Capture the cell that displays the provided text and extract its [x, y] central coordinate. 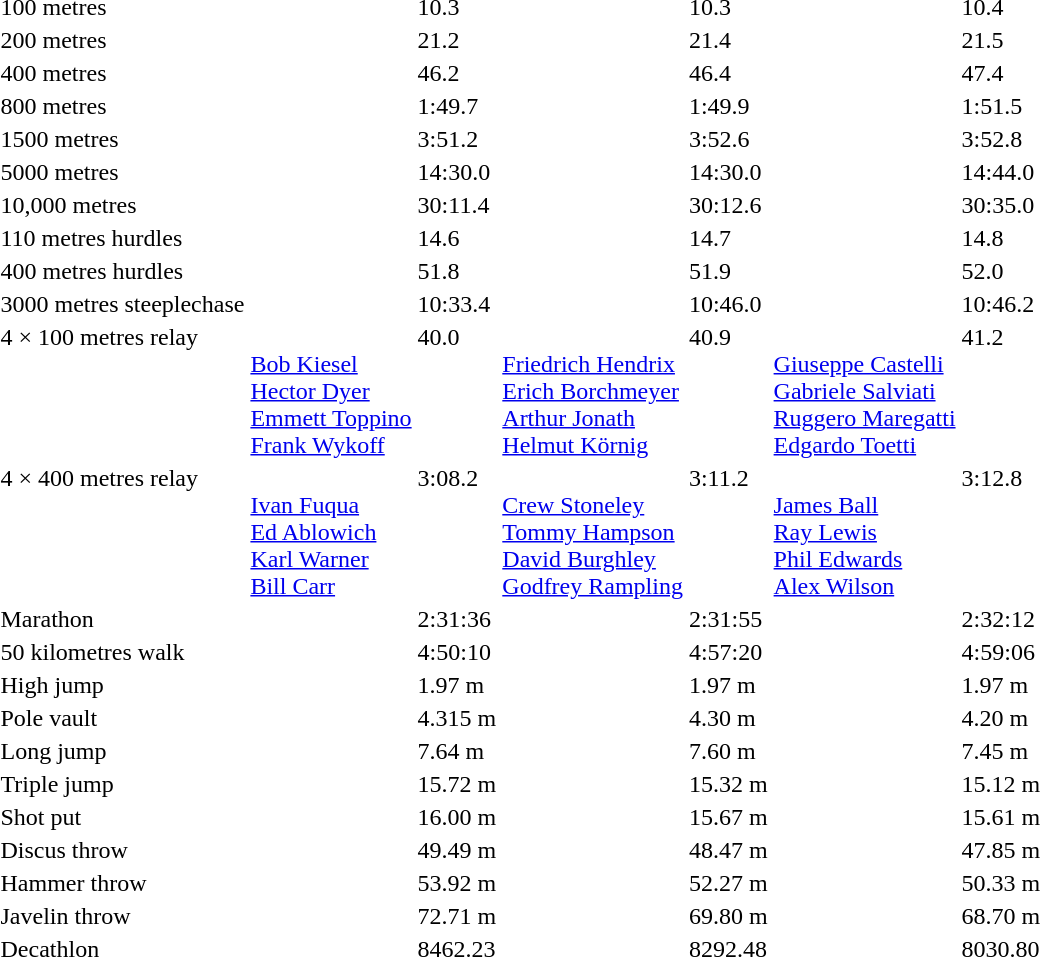
52.27 m [728, 883]
7.64 m [457, 751]
16.00 m [457, 817]
30:11.4 [457, 205]
30:12.6 [728, 205]
53.92 m [457, 883]
48.47 m [728, 850]
3:08.2 [457, 532]
15.67 m [728, 817]
15.72 m [457, 784]
46.2 [457, 73]
51.8 [457, 271]
3:52.6 [728, 139]
72.71 m [457, 916]
4.30 m [728, 718]
4:50:10 [457, 652]
4:57:20 [728, 652]
Giuseppe CastelliGabriele SalviatiRuggero MaregattiEdgardo Toetti [864, 391]
4.315 m [457, 718]
49.49 m [457, 850]
10:46.0 [728, 304]
1:49.7 [457, 106]
46.4 [728, 73]
3:11.2 [728, 532]
2:31:55 [728, 619]
3:51.2 [457, 139]
7.60 m [728, 751]
2:31:36 [457, 619]
14.7 [728, 238]
69.80 m [728, 916]
51.9 [728, 271]
40.0 [457, 391]
40.9 [728, 391]
21.2 [457, 40]
1:49.9 [728, 106]
10:33.4 [457, 304]
15.32 m [728, 784]
Bob KieselHector DyerEmmett ToppinoFrank Wykoff [331, 391]
Crew StoneleyTommy HampsonDavid BurghleyGodfrey Rampling [593, 532]
Ivan FuquaEd AblowichKarl WarnerBill Carr [331, 532]
Friedrich HendrixErich BorchmeyerArthur JonathHelmut Körnig [593, 391]
James BallRay LewisPhil EdwardsAlex Wilson [864, 532]
21.4 [728, 40]
14.6 [457, 238]
